Detect which cell encompasses the target text, then output its [X, Y] center coordinate. 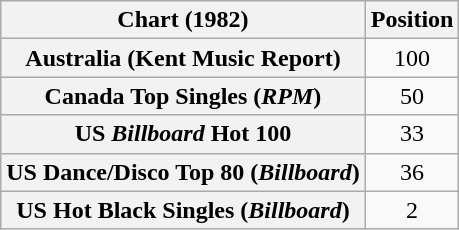
Position [412, 20]
Australia (Kent Music Report) [183, 58]
US Billboard Hot 100 [183, 134]
50 [412, 96]
US Hot Black Singles (Billboard) [183, 210]
Canada Top Singles (RPM) [183, 96]
US Dance/Disco Top 80 (Billboard) [183, 172]
Chart (1982) [183, 20]
33 [412, 134]
2 [412, 210]
36 [412, 172]
100 [412, 58]
